Detect which cell encompasses the target text, then output its [X, Y] center coordinate. 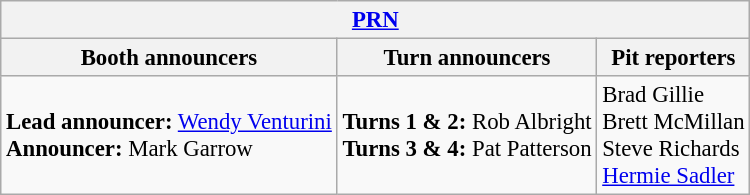
Lead announcer: Wendy VenturiniAnnouncer: Mark Garrow [169, 136]
Pit reporters [674, 58]
Booth announcers [169, 58]
Brad GillieBrett McMillanSteve RichardsHermie Sadler [674, 136]
Turn announcers [467, 58]
Turns 1 & 2: Rob AlbrightTurns 3 & 4: Pat Patterson [467, 136]
PRN [376, 20]
